Detect which cell encompasses the target text, then output its (x, y) center coordinate. 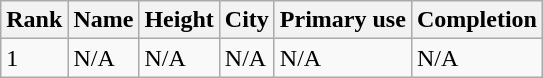
1 (34, 58)
Rank (34, 20)
Name (104, 20)
Primary use (342, 20)
Height (179, 20)
Completion (476, 20)
City (246, 20)
